Scan for the cell matching the given text and deliver its [X, Y] coordinate at center. 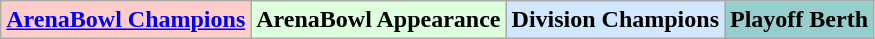
Playoff Berth [798, 20]
ArenaBowl Champions [126, 20]
Division Champions [615, 20]
ArenaBowl Appearance [378, 20]
